For the text-containing cell, return its midpoint in (X, Y) coordinate format. 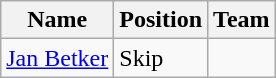
Skip (161, 58)
Name (58, 20)
Position (161, 20)
Team (242, 20)
Jan Betker (58, 58)
